For the text-containing cell, return its midpoint in [X, Y] coordinate format. 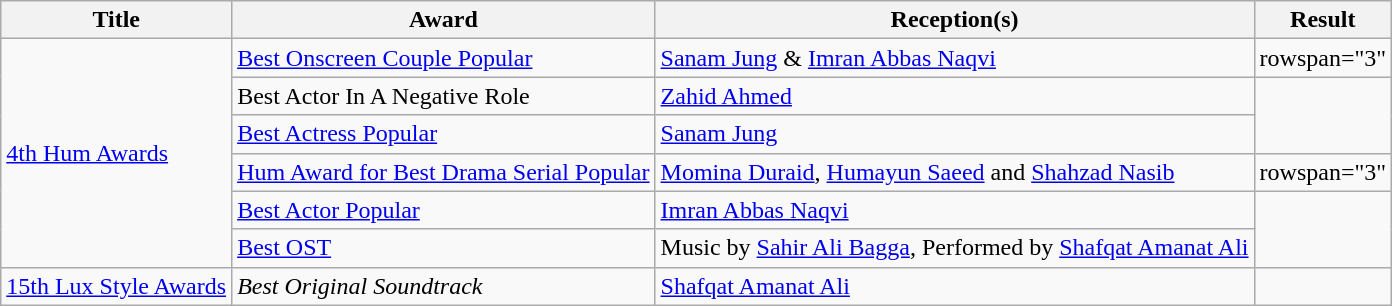
Best Original Soundtrack [444, 286]
Music by Sahir Ali Bagga, Performed by Shafqat Amanat Ali [954, 248]
Best OST [444, 248]
Hum Award for Best Drama Serial Popular [444, 172]
Zahid Ahmed [954, 96]
Shafqat Amanat Ali [954, 286]
Sanam Jung & Imran Abbas Naqvi [954, 58]
Sanam Jung [954, 134]
Best Actor In A Negative Role [444, 96]
Award [444, 20]
Imran Abbas Naqvi [954, 210]
Title [116, 20]
Result [1323, 20]
15th Lux Style Awards [116, 286]
Best Actress Popular [444, 134]
Reception(s) [954, 20]
4th Hum Awards [116, 153]
Best Actor Popular [444, 210]
Best Onscreen Couple Popular [444, 58]
Momina Duraid, Humayun Saeed and Shahzad Nasib [954, 172]
